For the text-containing cell, return its midpoint in [X, Y] coordinate format. 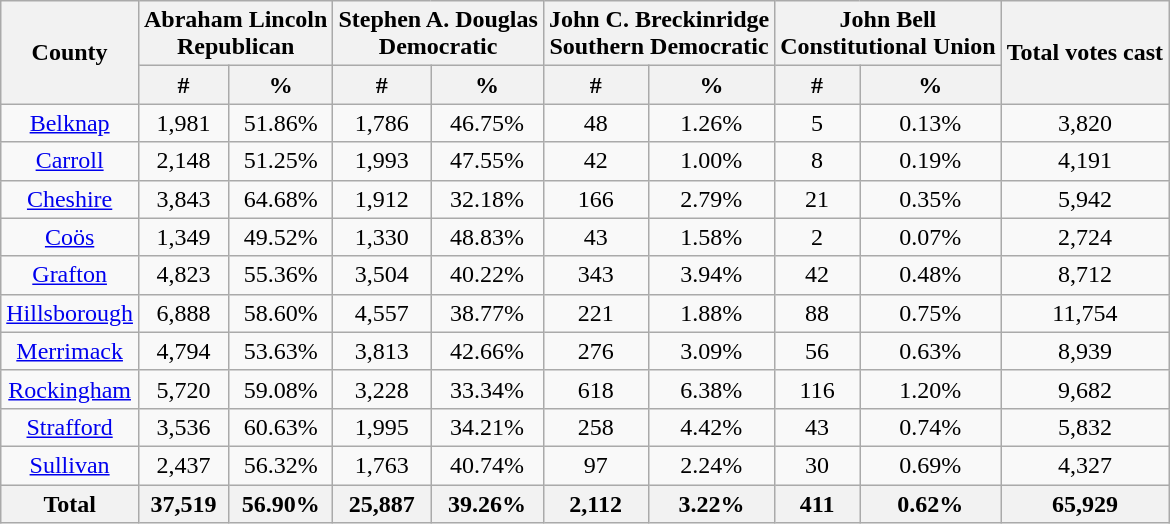
1.00% [712, 161]
1.26% [712, 123]
49.52% [281, 237]
40.74% [488, 465]
11,754 [1085, 313]
64.68% [281, 199]
John C. BreckinridgeSouthern Democratic [658, 34]
John BellConstitutional Union [888, 34]
3.22% [712, 503]
343 [596, 275]
51.86% [281, 123]
2,724 [1085, 237]
0.35% [931, 199]
1,330 [382, 237]
Stephen A. DouglasDemocratic [438, 34]
Belknap [70, 123]
8,939 [1085, 351]
3,536 [183, 427]
32.18% [488, 199]
Strafford [70, 427]
116 [818, 389]
County [70, 52]
Carroll [70, 161]
Sullivan [70, 465]
8 [818, 161]
38.77% [488, 313]
4,823 [183, 275]
21 [818, 199]
37,519 [183, 503]
3,813 [382, 351]
4,557 [382, 313]
3,504 [382, 275]
2 [818, 237]
0.75% [931, 313]
4,794 [183, 351]
3,820 [1085, 123]
2.79% [712, 199]
0.48% [931, 275]
48 [596, 123]
618 [596, 389]
Merrimack [70, 351]
Total votes cast [1085, 52]
6.38% [712, 389]
40.22% [488, 275]
8,712 [1085, 275]
53.63% [281, 351]
411 [818, 503]
1,912 [382, 199]
0.74% [931, 427]
60.63% [281, 427]
166 [596, 199]
42.66% [488, 351]
3,228 [382, 389]
5 [818, 123]
Rockingham [70, 389]
3,843 [183, 199]
Total [70, 503]
276 [596, 351]
48.83% [488, 237]
1,993 [382, 161]
4.42% [712, 427]
3.09% [712, 351]
2,112 [596, 503]
33.34% [488, 389]
1.20% [931, 389]
9,682 [1085, 389]
56.32% [281, 465]
0.63% [931, 351]
1.88% [712, 313]
65,929 [1085, 503]
3.94% [712, 275]
34.21% [488, 427]
2.24% [712, 465]
0.19% [931, 161]
4,191 [1085, 161]
0.62% [931, 503]
Coös [70, 237]
2,148 [183, 161]
30 [818, 465]
221 [596, 313]
5,832 [1085, 427]
46.75% [488, 123]
1,763 [382, 465]
88 [818, 313]
2,437 [183, 465]
Hillsborough [70, 313]
47.55% [488, 161]
39.26% [488, 503]
Grafton [70, 275]
5,720 [183, 389]
5,942 [1085, 199]
1,349 [183, 237]
56.90% [281, 503]
55.36% [281, 275]
56 [818, 351]
25,887 [382, 503]
4,327 [1085, 465]
59.08% [281, 389]
51.25% [281, 161]
0.07% [931, 237]
1.58% [712, 237]
1,786 [382, 123]
6,888 [183, 313]
1,981 [183, 123]
Cheshire [70, 199]
0.69% [931, 465]
258 [596, 427]
Abraham LincolnRepublican [235, 34]
58.60% [281, 313]
0.13% [931, 123]
1,995 [382, 427]
97 [596, 465]
